From the cell containing the given text, extract its center point as [x, y] coordinate. 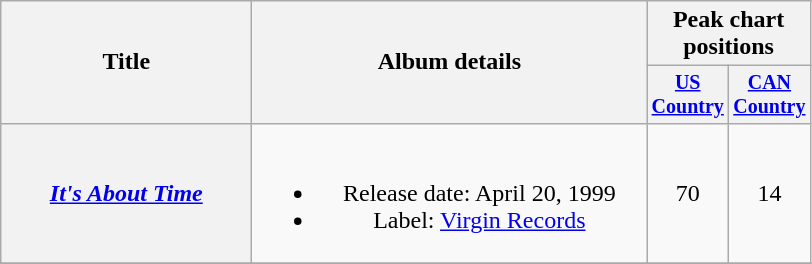
Album details [450, 62]
70 [688, 193]
Title [126, 62]
US Country [688, 94]
14 [770, 193]
CAN Country [770, 94]
Release date: April 20, 1999Label: Virgin Records [450, 193]
It's About Time [126, 193]
Peak chartpositions [728, 34]
